Return (X, Y) of the center of cell containing provided text 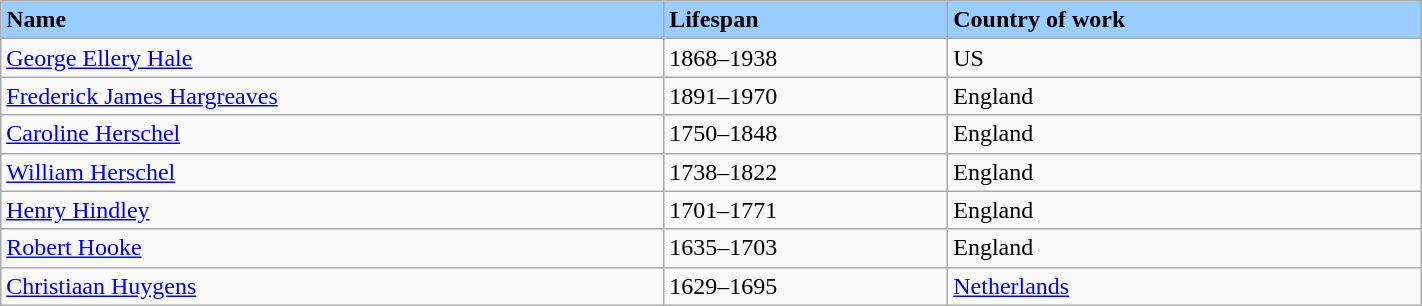
1750–1848 (806, 134)
1868–1938 (806, 58)
US (1185, 58)
1891–1970 (806, 96)
Netherlands (1185, 286)
Christiaan Huygens (332, 286)
Frederick James Hargreaves (332, 96)
Lifespan (806, 20)
1738–1822 (806, 172)
1629–1695 (806, 286)
1635–1703 (806, 248)
Name (332, 20)
Country of work (1185, 20)
Robert Hooke (332, 248)
William Herschel (332, 172)
George Ellery Hale (332, 58)
1701–1771 (806, 210)
Caroline Herschel (332, 134)
Henry Hindley (332, 210)
